Search for the cell housing the specified text and yield its (X, Y) center coordinate. 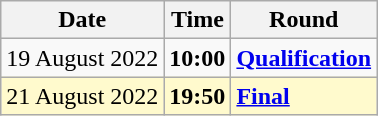
19:50 (198, 96)
19 August 2022 (82, 58)
Time (198, 20)
Date (82, 20)
21 August 2022 (82, 96)
Round (304, 20)
Final (304, 96)
10:00 (198, 58)
Qualification (304, 58)
